Extract the [x, y] coordinate from the center of the cell holding the provided text.  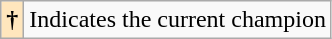
Indicates the current champion [178, 20]
† [12, 20]
